Identify which cell holds the provided text, then report its (X, Y) central coordinate. 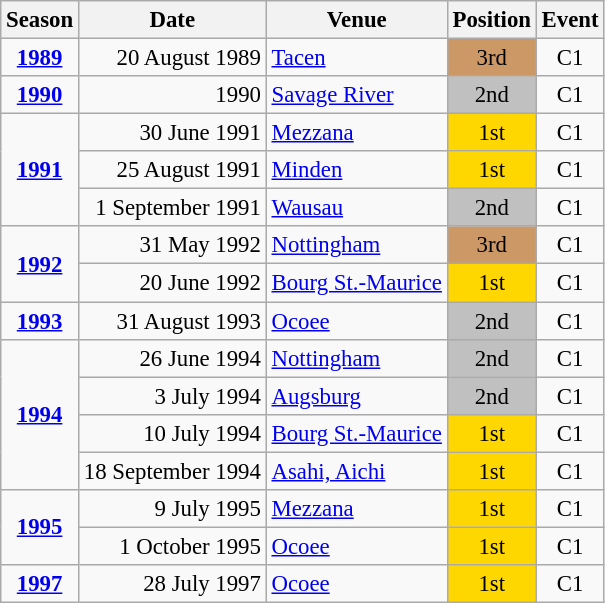
Savage River (356, 95)
Position (492, 20)
1 September 1991 (172, 208)
1992 (40, 264)
1995 (40, 528)
Tacen (356, 58)
1 October 1995 (172, 546)
1989 (40, 58)
Augsburg (356, 396)
10 July 1994 (172, 433)
Minden (356, 170)
18 September 1994 (172, 471)
Season (40, 20)
30 June 1991 (172, 133)
3 July 1994 (172, 396)
1993 (40, 321)
Date (172, 20)
Wausau (356, 208)
26 June 1994 (172, 358)
31 August 1993 (172, 321)
Event (570, 20)
28 July 1997 (172, 584)
1994 (40, 414)
Venue (356, 20)
Asahi, Aichi (356, 471)
25 August 1991 (172, 170)
20 June 1992 (172, 283)
9 July 1995 (172, 509)
20 August 1989 (172, 58)
1991 (40, 170)
31 May 1992 (172, 245)
1997 (40, 584)
